Identify which cell holds the provided text, then report its [X, Y] central coordinate. 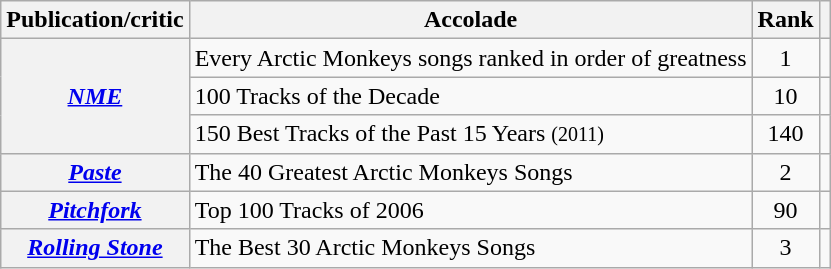
150 Best Tracks of the Past 15 Years (2011) [470, 134]
The 40 Greatest Arctic Monkeys Songs [470, 172]
Rank [786, 20]
1 [786, 58]
Accolade [470, 20]
3 [786, 248]
Publication/critic [95, 20]
Rolling Stone [95, 248]
NME [95, 96]
Every Arctic Monkeys songs ranked in order of greatness [470, 58]
90 [786, 210]
2 [786, 172]
Pitchfork [95, 210]
Paste [95, 172]
Top 100 Tracks of 2006 [470, 210]
The Best 30 Arctic Monkeys Songs [470, 248]
140 [786, 134]
100 Tracks of the Decade [470, 96]
10 [786, 96]
